Identify which cell holds the provided text, then report its (x, y) central coordinate. 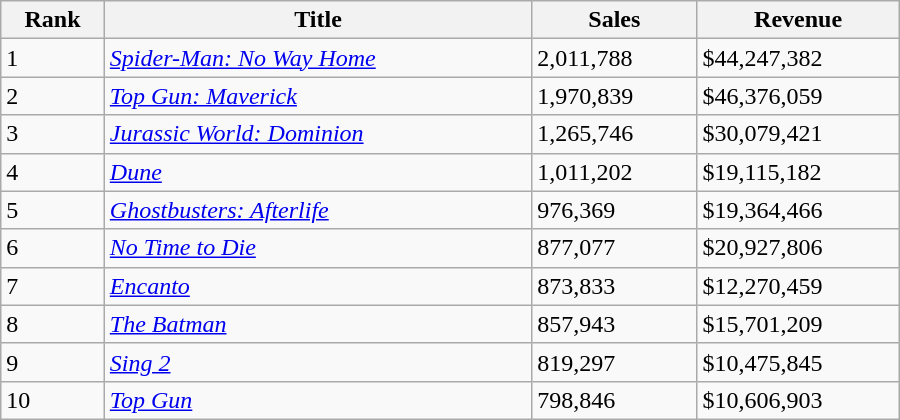
$30,079,421 (798, 134)
Spider-Man: No Way Home (318, 58)
10 (53, 400)
No Time to Die (318, 248)
$15,701,209 (798, 324)
1 (53, 58)
857,943 (614, 324)
Jurassic World: Dominion (318, 134)
2,011,788 (614, 58)
3 (53, 134)
Title (318, 20)
Top Gun (318, 400)
798,846 (614, 400)
Rank (53, 20)
$46,376,059 (798, 96)
7 (53, 286)
1,265,746 (614, 134)
1,011,202 (614, 172)
5 (53, 210)
Dune (318, 172)
6 (53, 248)
1,970,839 (614, 96)
Revenue (798, 20)
The Batman (318, 324)
976,369 (614, 210)
Encanto (318, 286)
$19,115,182 (798, 172)
8 (53, 324)
Sales (614, 20)
9 (53, 362)
Sing 2 (318, 362)
873,833 (614, 286)
Ghostbusters: Afterlife (318, 210)
$19,364,466 (798, 210)
$20,927,806 (798, 248)
$10,475,845 (798, 362)
819,297 (614, 362)
$10,606,903 (798, 400)
4 (53, 172)
2 (53, 96)
$44,247,382 (798, 58)
877,077 (614, 248)
$12,270,459 (798, 286)
Top Gun: Maverick (318, 96)
